Return the [X, Y] coordinate for the center point of the cell that contains the specified text.  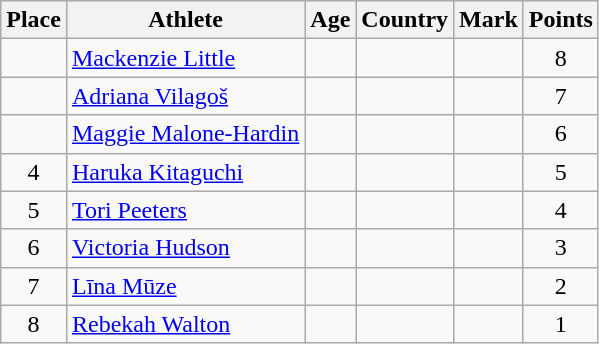
2 [560, 286]
1 [560, 324]
Mackenzie Little [185, 58]
3 [560, 248]
Mark [489, 20]
Maggie Malone-Hardin [185, 134]
Tori Peeters [185, 210]
Age [330, 20]
Rebekah Walton [185, 324]
Points [560, 20]
Athlete [185, 20]
Place [34, 20]
Country [405, 20]
Haruka Kitaguchi [185, 172]
Victoria Hudson [185, 248]
Līna Mūze [185, 286]
Adriana Vilagoš [185, 96]
